From the cell containing the given text, extract its center point as [x, y] coordinate. 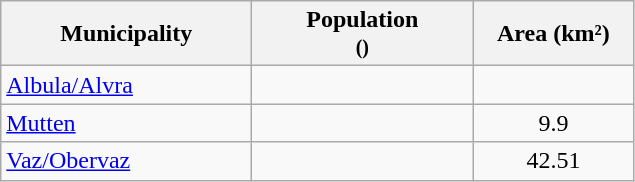
Mutten [126, 123]
Population () [362, 34]
42.51 [554, 161]
Vaz/Obervaz [126, 161]
Area (km²) [554, 34]
Municipality [126, 34]
9.9 [554, 123]
Albula/Alvra [126, 85]
